Search for the cell housing the specified text and yield its (X, Y) center coordinate. 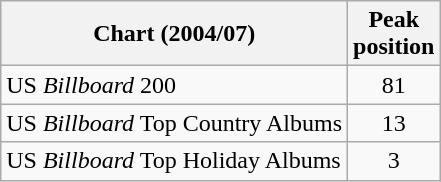
81 (394, 85)
3 (394, 161)
US Billboard 200 (174, 85)
Chart (2004/07) (174, 34)
Peakposition (394, 34)
13 (394, 123)
US Billboard Top Country Albums (174, 123)
US Billboard Top Holiday Albums (174, 161)
